Detect which cell encompasses the target text, then output its (X, Y) center coordinate. 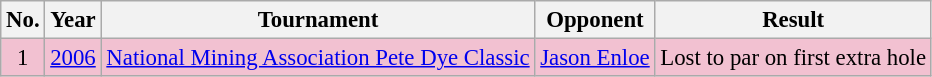
Jason Enloe (595, 58)
National Mining Association Pete Dye Classic (318, 58)
Year (73, 20)
Result (793, 20)
Tournament (318, 20)
Lost to par on first extra hole (793, 58)
No. (23, 20)
2006 (73, 58)
Opponent (595, 20)
1 (23, 58)
